Identify which cell holds the provided text, then report its [X, Y] central coordinate. 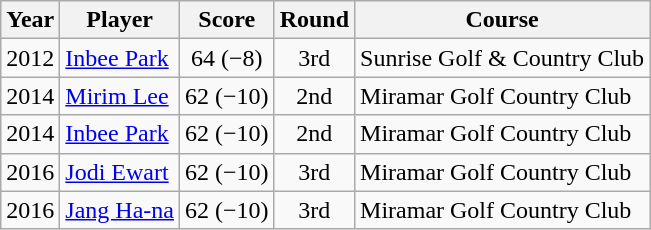
64 (−8) [228, 58]
Course [502, 20]
Year [30, 20]
Player [120, 20]
Score [228, 20]
Round [314, 20]
Jodi Ewart [120, 172]
2012 [30, 58]
Mirim Lee [120, 96]
Jang Ha-na [120, 210]
Sunrise Golf & Country Club [502, 58]
